Provide the (X, Y) coordinate of the cell's center where the given text is located.  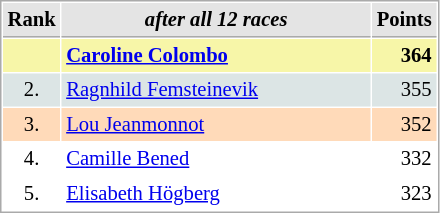
332 (404, 158)
355 (404, 90)
Lou Jeanmonnot (216, 124)
2. (32, 90)
3. (32, 124)
5. (32, 194)
Points (404, 20)
364 (404, 56)
Camille Bened (216, 158)
Rank (32, 20)
after all 12 races (216, 20)
Ragnhild Femsteinevik (216, 90)
Caroline Colombo (216, 56)
352 (404, 124)
323 (404, 194)
Elisabeth Högberg (216, 194)
4. (32, 158)
